From the cell containing the given text, extract its center point as (x, y) coordinate. 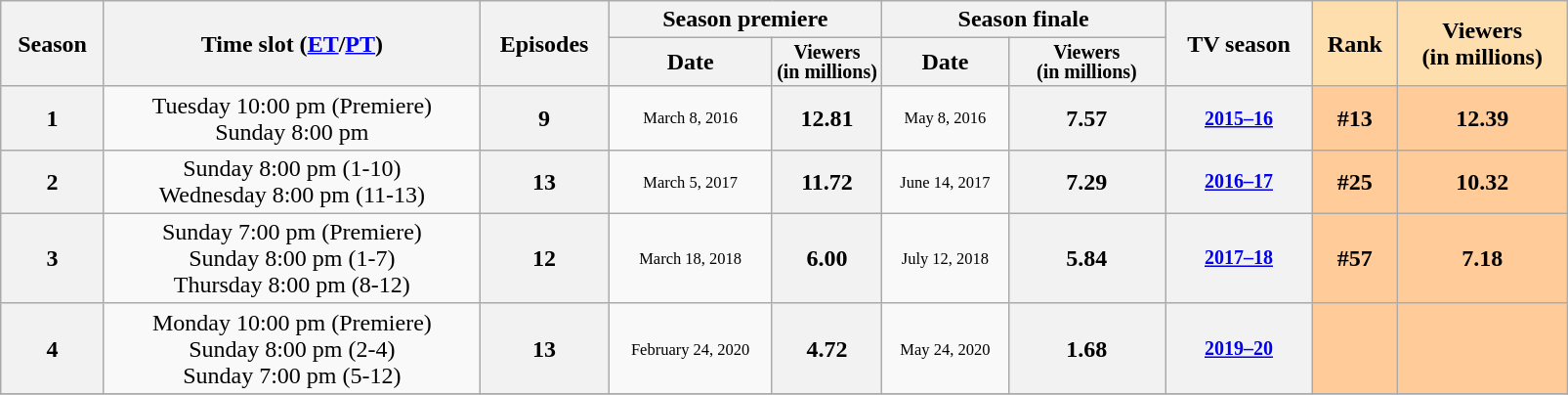
Tuesday 10:00 pm (Premiere)Sunday 8:00 pm (291, 117)
Sunday 8:00 pm (1-10)Wednesday 8:00 pm (11-13) (291, 182)
1.68 (1086, 348)
12.81 (826, 117)
March 8, 2016 (691, 117)
3 (53, 258)
#57 (1354, 258)
Monday 10:00 pm (Premiere)Sunday 8:00 pm (2-4)Sunday 7:00 pm (5-12) (291, 348)
5.84 (1086, 258)
March 5, 2017 (691, 182)
7.29 (1086, 182)
4 (53, 348)
2016–17 (1239, 182)
9 (544, 117)
11.72 (826, 182)
2019–20 (1239, 348)
Season premiere (745, 20)
4.72 (826, 348)
Episodes (544, 44)
May 24, 2020 (946, 348)
Season (53, 44)
TV season (1239, 44)
2017–18 (1239, 258)
Season finale (1024, 20)
#25 (1354, 182)
6.00 (826, 258)
12 (544, 258)
10.32 (1482, 182)
2015–16 (1239, 117)
Time slot (ET/PT) (291, 44)
March 18, 2018 (691, 258)
7.18 (1482, 258)
2 (53, 182)
12.39 (1482, 117)
June 14, 2017 (946, 182)
February 24, 2020 (691, 348)
1 (53, 117)
May 8, 2016 (946, 117)
7.57 (1086, 117)
#13 (1354, 117)
Sunday 7:00 pm (Premiere)Sunday 8:00 pm (1-7)Thursday 8:00 pm (8-12) (291, 258)
Rank (1354, 44)
July 12, 2018 (946, 258)
